Provide the (x, y) coordinate of the cell's center where the given text is located.  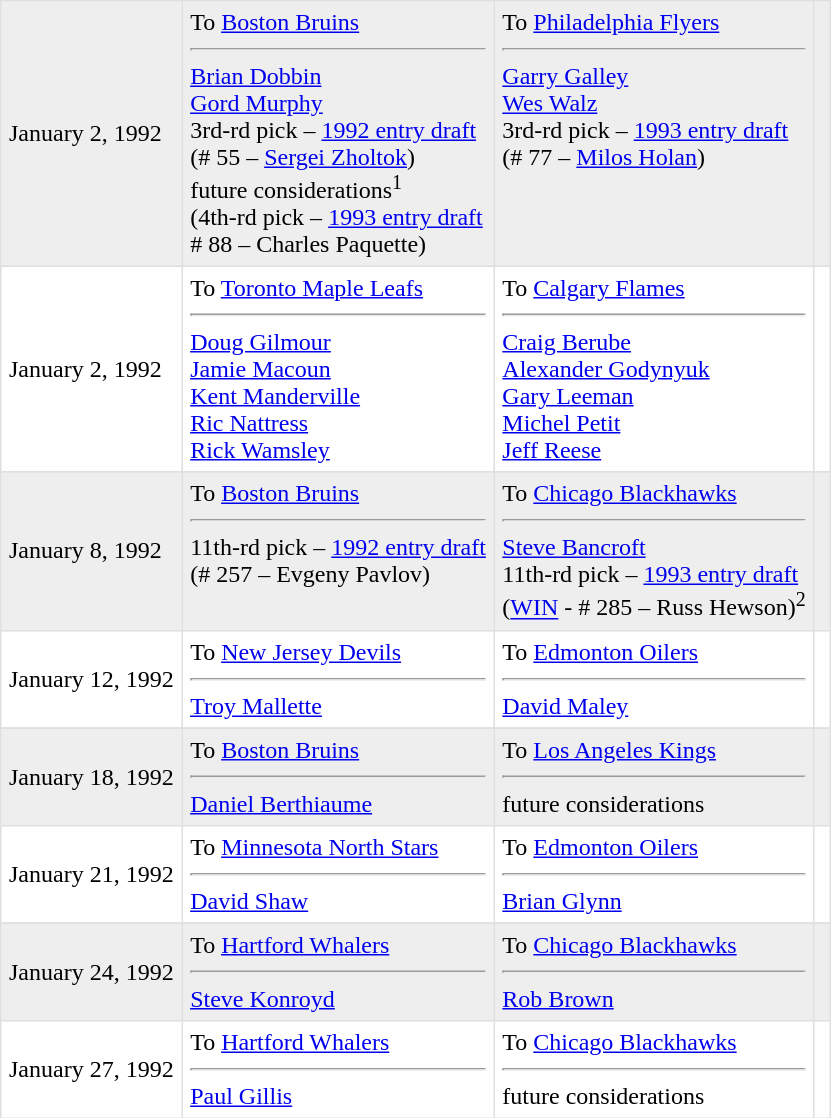
To Philadelphia FlyersGarry GalleyWes Walz3rd-rd pick – 1993 entry draft(# 77 – Milos Holan) (654, 134)
January 27, 1992 (92, 1069)
January 24, 1992 (92, 972)
To New Jersey DevilsTroy Mallette (338, 679)
To Edmonton OilersBrian Glynn (654, 874)
To Toronto Maple LeafsDoug GilmourJamie MacounKent MandervilleRic NattressRick Wamsley (338, 370)
January 8, 1992 (92, 551)
January 12, 1992 (92, 679)
To Hartford WhalersSteve Konroyd (338, 972)
January 21, 1992 (92, 874)
To Calgary FlamesCraig BerubeAlexander GodynyukGary LeemanMichel PetitJeff Reese (654, 370)
To Los Angeles Kingsfuture considerations (654, 777)
To Boston Bruins11th-rd pick – 1992 entry draft(# 257 – Evgeny Pavlov) (338, 551)
To Boston BruinsDaniel Berthiaume (338, 777)
To Hartford WhalersPaul Gillis (338, 1069)
To Minnesota North StarsDavid Shaw (338, 874)
To Chicago BlackhawksRob Brown (654, 972)
January 18, 1992 (92, 777)
To Chicago Blackhawksfuture considerations (654, 1069)
To Edmonton OilersDavid Maley (654, 679)
To Chicago BlackhawksSteve Bancroft11th-rd pick – 1993 entry draft(WIN - # 285 – Russ Hewson)2 (654, 551)
